Return [x, y] of the center of cell containing provided text 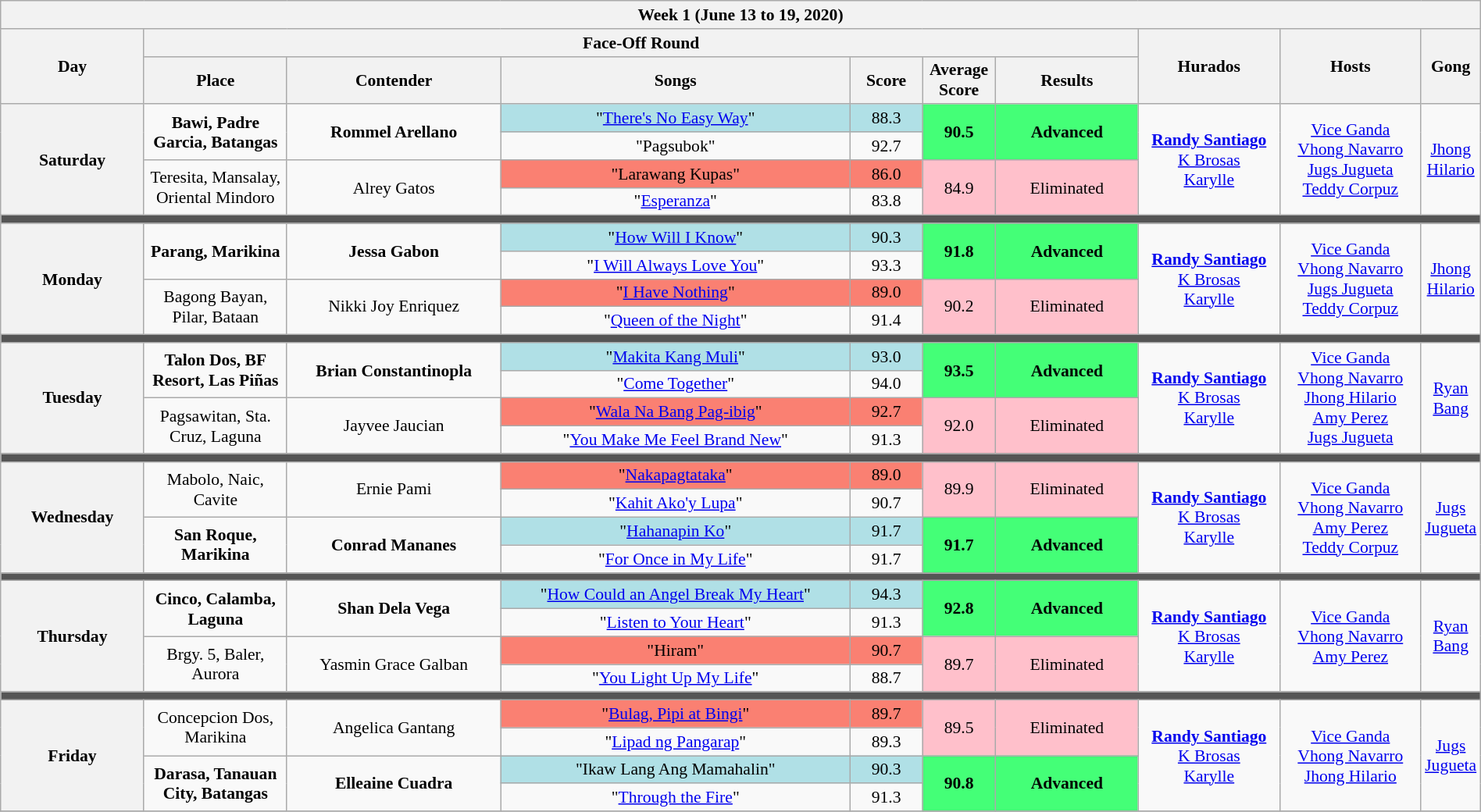
93.3 [887, 265]
Parang, Marikina [216, 251]
92.0 [959, 426]
Brian Constantinopla [394, 370]
Conrad Mananes [394, 545]
"Ikaw Lang Ang Mamahalin" [676, 770]
Nikki Joy Enriquez [394, 306]
Alrey Gatos [394, 187]
89.9 [959, 489]
"How Could an Angel Break My Heart" [676, 595]
83.8 [887, 201]
Bawi, Padre Garcia, Batangas [216, 133]
"Come Together" [676, 384]
Place [216, 80]
"Makita Kang Muli" [676, 357]
Results [1067, 80]
Average Score [959, 80]
"Bulag, Pipi at Bingi" [676, 714]
Talon Dos, BF Resort, Las Piñas [216, 370]
"There's No Easy Way" [676, 119]
Tuesday [72, 398]
"Esperanza" [676, 201]
"Through the Fire" [676, 798]
Shan Dela Vega [394, 609]
Contender [394, 80]
"Pagsubok" [676, 146]
"For Once in My Life" [676, 559]
"I Have Nothing" [676, 293]
Bagong Bayan, Pilar, Bataan [216, 306]
Rommel Arellano [394, 133]
Hosts [1350, 67]
Thursday [72, 636]
90.8 [959, 784]
Score [887, 80]
Cinco, Calamba, Laguna [216, 609]
93.0 [887, 357]
Gong [1451, 67]
Mabolo, Naic, Cavite [216, 489]
Vice Ganda Vhong Navarro Jhong Hilario Amy Perez Jugs Jugueta [1350, 398]
94.3 [887, 595]
"You Light Up My Life" [676, 678]
Face-Off Round [641, 43]
Friday [72, 756]
Pagsawitan, Sta. Cruz, Laguna [216, 426]
"You Make Me Feel Brand New" [676, 440]
Teresita, Mansalay, Oriental Mindoro [216, 187]
84.9 [959, 187]
"Nakapagtataka" [676, 475]
93.5 [959, 370]
"Kahit Ako'y Lupa" [676, 504]
86.0 [887, 174]
Elleaine Cuadra [394, 784]
Vice Ganda Vhong Navarro Jhong Hilario [1350, 756]
Brgy. 5, Baler, Aurora [216, 664]
"Hahanapin Ko" [676, 532]
Vice Ganda Vhong Navarro Amy Perez [1350, 636]
88.3 [887, 119]
Saturday [72, 160]
"Larawang Kupas" [676, 174]
Darasa, Tanauan City, Batangas [216, 784]
Yasmin Grace Galban [394, 664]
"How Will I Know" [676, 237]
89.5 [959, 728]
"Lipad ng Pangarap" [676, 742]
Week 1 (June 13 to 19, 2020) [740, 15]
92.8 [959, 609]
Songs [676, 80]
Hurados [1209, 67]
Ernie Pami [394, 489]
"Hiram" [676, 650]
Vice Ganda Vhong Navarro Amy Perez Teddy Corpuz [1350, 517]
Concepcion Dos, Marikina [216, 728]
88.7 [887, 678]
91.8 [959, 251]
San Roque, Marikina [216, 545]
94.0 [887, 384]
Wednesday [72, 517]
89.3 [887, 742]
"I Will Always Love You" [676, 265]
91.4 [887, 321]
Day [72, 67]
"Wala Na Bang Pag-ibig" [676, 412]
90.5 [959, 133]
Jayvee Jaucian [394, 426]
"Listen to Your Heart" [676, 623]
Angelica Gantang [394, 728]
"Queen of the Night" [676, 321]
Jessa Gabon [394, 251]
90.2 [959, 306]
Monday [72, 279]
